Provide the [x, y] coordinate of the cell's center where the given text is located.  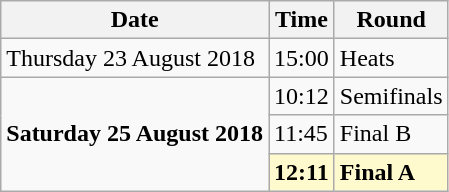
Heats [391, 58]
Date [135, 20]
Final A [391, 172]
11:45 [302, 134]
12:11 [302, 172]
Final B [391, 134]
Time [302, 20]
15:00 [302, 58]
Round [391, 20]
10:12 [302, 96]
Thursday 23 August 2018 [135, 58]
Semifinals [391, 96]
Saturday 25 August 2018 [135, 134]
